Search for the cell housing the specified text and yield its (x, y) center coordinate. 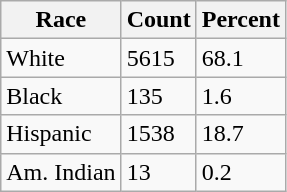
Count (158, 20)
13 (158, 172)
135 (158, 96)
White (61, 58)
Race (61, 20)
18.7 (240, 134)
Hispanic (61, 134)
5615 (158, 58)
Am. Indian (61, 172)
Percent (240, 20)
1.6 (240, 96)
Black (61, 96)
0.2 (240, 172)
1538 (158, 134)
68.1 (240, 58)
